Return [x, y] of the center of cell containing provided text 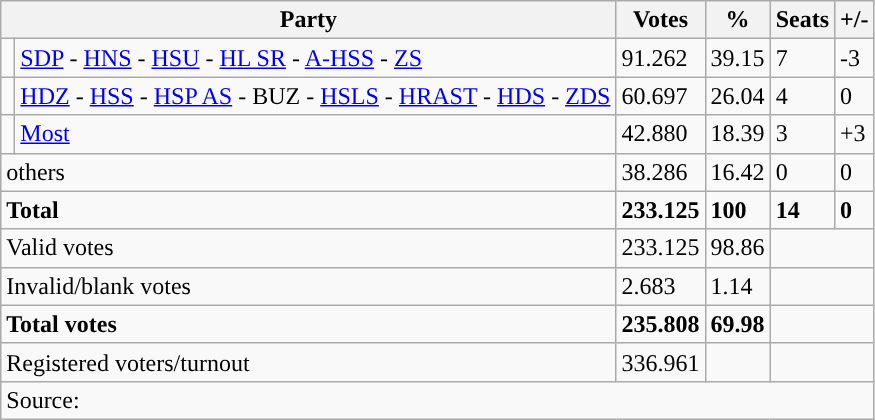
others [308, 172]
2.683 [660, 286]
-3 [854, 58]
69.98 [738, 324]
Valid votes [308, 248]
39.15 [738, 58]
14 [802, 210]
+/- [854, 20]
3 [802, 134]
Registered voters/turnout [308, 362]
16.42 [738, 172]
Party [308, 20]
HDZ - HSS - HSP AS - BUZ - HSLS - HRAST - HDS - ZDS [316, 96]
7 [802, 58]
Source: [438, 400]
Seats [802, 20]
18.39 [738, 134]
% [738, 20]
235.808 [660, 324]
98.86 [738, 248]
60.697 [660, 96]
+3 [854, 134]
38.286 [660, 172]
Votes [660, 20]
4 [802, 96]
Invalid/blank votes [308, 286]
42.880 [660, 134]
Total [308, 210]
Most [316, 134]
336.961 [660, 362]
26.04 [738, 96]
1.14 [738, 286]
SDP - HNS - HSU - HL SR - A-HSS - ZS [316, 58]
91.262 [660, 58]
100 [738, 210]
Total votes [308, 324]
